For the text-containing cell, return its midpoint in [X, Y] coordinate format. 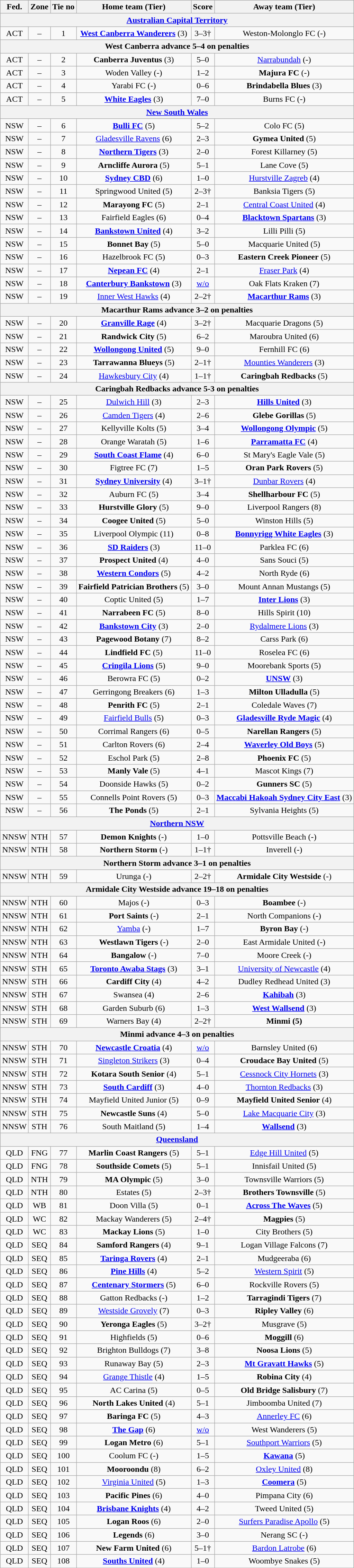
55 [64, 797]
White Eagles (3) [134, 99]
Pimpana City (6) [284, 1495]
Rydalmere Lions (3) [284, 626]
77 [64, 1153]
Northern Storm advance 3–1 on penalties [177, 863]
Camden Tigers (4) [134, 415]
Prospect United (4) [134, 560]
Glebe Gorillas (5) [284, 415]
46 [64, 679]
22 [64, 349]
MA Olympic (5) [134, 1179]
Old Bridge Salisbury (7) [284, 1390]
30 [64, 468]
4 [64, 86]
Arncliffe Aurora (5) [134, 165]
Yarabi FC (-) [134, 86]
Nerang SC (-) [284, 1535]
Wallsend (3) [284, 1126]
92 [64, 1350]
57 [64, 837]
5–1† [203, 1548]
Southport Warriors (5) [284, 1443]
58 [64, 850]
Fernhill FC (6) [284, 349]
82 [64, 1218]
Tweed United (5) [284, 1508]
Orange Waratah (5) [134, 442]
Hurstville Glory (5) [134, 507]
62 [64, 929]
Tarrawanna Blueys (5) [134, 362]
83 [64, 1232]
Mayfield United Senior (4) [284, 1100]
25 [64, 402]
39 [64, 587]
0–1 [203, 1205]
Townsville Warriors (5) [284, 1179]
Lane Cove (5) [284, 165]
Fed. [15, 7]
Musgrave (5) [284, 1324]
96 [64, 1403]
Coolum FC (-) [134, 1456]
Queensland [177, 1140]
28 [64, 442]
Bardon Latrobe (6) [284, 1548]
Moggill (6) [284, 1337]
107 [64, 1548]
Magpies (5) [284, 1218]
Narellan Rangers (5) [284, 731]
Majos (-) [134, 903]
Narrabundah (-) [284, 60]
Caringbah Redbacks advance 5-3 on penalties [177, 389]
Mounties Wanderers (3) [284, 362]
Sylvania Heights (5) [284, 810]
65 [64, 968]
59 [64, 876]
Mackay Lions (5) [134, 1232]
Eschol Park (5) [134, 758]
Gatton Redbacks (-) [134, 1298]
City Brothers (5) [284, 1232]
Marlin Coast Rangers (5) [134, 1153]
Sydney CBD (6) [134, 178]
Doon Villa (5) [134, 1205]
Taringa Rovers (4) [134, 1258]
Pine Hills (4) [134, 1271]
Robina City (4) [284, 1377]
South Cardiff (3) [134, 1087]
Pottsville Beach (-) [284, 837]
Majura FC (-) [284, 73]
Rockville Rovers (5) [284, 1285]
Port Saints (-) [134, 916]
Coptic United (5) [134, 600]
99 [64, 1443]
87 [64, 1285]
Sans Souci (5) [284, 560]
Milton Ulladulla (5) [284, 692]
5 [64, 99]
Canberra Juventus (3) [134, 60]
Hills Spirit (10) [284, 613]
2–8 [203, 758]
81 [64, 1205]
Edge Hill United (5) [284, 1153]
Newcastle Suns (4) [134, 1113]
Connells Point Rovers (5) [134, 797]
Banksia Tigers (5) [284, 191]
Zone [39, 7]
Home team (Tier) [134, 7]
Minmi (5) [284, 1021]
89 [64, 1311]
Nepean FC (4) [134, 270]
WB [39, 1205]
Fairfield Eagles (6) [134, 218]
3–3† [203, 33]
Gunners SC (5) [284, 784]
1 [64, 33]
Roselea FC (6) [284, 652]
Minmi advance 4–3 on penalties [177, 1034]
42 [64, 626]
9 [64, 165]
38 [64, 573]
Jimboomba United (7) [284, 1403]
60 [64, 903]
Phoenix FC (5) [284, 758]
20 [64, 323]
South Coast Flame (4) [134, 455]
67 [64, 995]
Macquarie United (5) [284, 244]
78 [64, 1166]
Ripley Valley (6) [284, 1311]
Across The Waves (5) [284, 1205]
Shellharbour FC (5) [284, 494]
Tarragindi Tigers (7) [284, 1298]
Macarthur Rams (3) [284, 297]
37 [64, 560]
Cringila Lions (5) [134, 665]
Kotara South Senior (4) [134, 1074]
34 [64, 520]
Newcastle Croatia (4) [134, 1048]
Souths United (4) [134, 1561]
Westside Grovely (7) [134, 1311]
105 [64, 1522]
1–4 [203, 1126]
Springwood United (5) [134, 191]
Oak Flats Kraken (7) [284, 283]
63 [64, 942]
6 [64, 125]
Sydney University (4) [134, 481]
95 [64, 1390]
54 [64, 784]
Pacific Pines (6) [134, 1495]
98 [64, 1430]
4–1 [203, 771]
Mayfield United Junior (5) [134, 1100]
43 [64, 639]
7 [64, 138]
East Armidale United (-) [284, 942]
Yamba (-) [134, 929]
Armidale City Westside advance 19–18 on penalties [177, 889]
Moorebank Sports (5) [284, 665]
North Ryde (6) [284, 573]
Coogee United (5) [134, 520]
Macarthur Rams advance 3–2 on penalties [177, 310]
Boambee (-) [284, 903]
Blacktown Spartans (3) [284, 218]
Garden Suburb (6) [134, 1008]
Woden Valley (-) [134, 73]
61 [64, 916]
Mackay Wanderers (5) [134, 1218]
Brighton Bulldogs (7) [134, 1350]
Estates (5) [134, 1192]
3 [64, 73]
Coledale Waves (7) [284, 705]
75 [64, 1113]
Western Condors (5) [134, 573]
Pagewood Botany (7) [134, 639]
84 [64, 1245]
Gymea United (5) [284, 138]
Southside Comets (5) [134, 1166]
76 [64, 1126]
91 [64, 1337]
103 [64, 1495]
Coomera (5) [284, 1482]
Wollongong Olympic (5) [284, 428]
50 [64, 731]
73 [64, 1087]
49 [64, 718]
New South Wales [177, 112]
2–1† [203, 362]
2–4† [203, 1218]
Corrimal Rangers (6) [134, 731]
Bankstown United (4) [134, 231]
88 [64, 1298]
The Gap (6) [134, 1430]
Hazelbrook FC (5) [134, 257]
Fraser Park (4) [284, 270]
8–0 [203, 613]
Northern NSW [177, 824]
Liverpool Rangers (8) [284, 507]
Baringa FC (5) [134, 1416]
Swansea (4) [134, 995]
3–2 [203, 231]
Kellyville Kolts (5) [134, 428]
Inter Lions (3) [284, 600]
Weston-Molonglo FC (-) [284, 33]
45 [64, 665]
Brindabella Blues (3) [284, 86]
69 [64, 1021]
32 [64, 494]
Yeronga Eagles (5) [134, 1324]
40 [64, 600]
3–1 [203, 968]
Brisbane Knights (4) [134, 1508]
Forest Killarney (5) [284, 152]
UNSW (3) [284, 679]
Brothers Townsville (5) [284, 1192]
Lake Macquarie City (3) [284, 1113]
Maccabi Hakoah Sydney City East (3) [284, 797]
41 [64, 613]
12 [64, 205]
10 [64, 178]
56 [64, 810]
85 [64, 1258]
3–8 [203, 1350]
4–3 [203, 1416]
79 [64, 1179]
Macquarie Dragons (5) [284, 323]
Westlawn Tigers (-) [134, 942]
66 [64, 981]
19 [64, 297]
Logan Village Falcons (7) [284, 1245]
Wollongong United (5) [134, 349]
Australian Capital Territory [177, 20]
31 [64, 481]
72 [64, 1074]
Dunbar Rovers (4) [284, 481]
Runaway Bay (5) [134, 1363]
8–2 [203, 639]
Narrabeen FC (5) [134, 613]
Mascot Kings (7) [284, 771]
St Mary's Eagle Vale (5) [284, 455]
8 [64, 152]
Byron Bay (-) [284, 929]
Oran Park Rovers (5) [284, 468]
Centenary Stormers (5) [134, 1285]
Logan Roos (6) [134, 1522]
Western Spirit (5) [284, 1271]
Gladesville Ravens (6) [134, 138]
AC Carina (5) [134, 1390]
The Ponds (5) [134, 810]
3–1† [203, 481]
Mt Gravatt Hawks (5) [284, 1363]
Winston Hills (5) [284, 520]
Manly Vale (5) [134, 771]
Caringbah Redbacks (5) [284, 375]
Burns FC (-) [284, 99]
47 [64, 692]
Bankstown City (3) [134, 626]
36 [64, 547]
29 [64, 455]
26 [64, 415]
Gladesville Ryde Magic (4) [284, 718]
68 [64, 1008]
Fairfield Patrician Brothers (5) [134, 587]
Inverell (-) [284, 850]
33 [64, 507]
Croudace Bay United (5) [284, 1061]
West Wanderers (5) [284, 1430]
Logan Metro (6) [134, 1443]
Moore Creek (-) [284, 955]
Northern Tigers (3) [134, 152]
Oxley United (8) [284, 1469]
Eastern Creek Pioneer (5) [284, 257]
Fairfield Bulls (5) [134, 718]
Parklea FC (6) [284, 547]
Hills United (3) [284, 402]
Dudley Redhead United (3) [284, 981]
70 [64, 1048]
Figtree FC (7) [134, 468]
Kawana (5) [284, 1456]
93 [64, 1363]
Randwick City (5) [134, 336]
Samford Rangers (4) [134, 1245]
Mooroondu (8) [134, 1469]
University of Newcastle (4) [284, 968]
Colo FC (5) [284, 125]
53 [64, 771]
SD Raiders (3) [134, 547]
Grange Thistle (4) [134, 1377]
West Canberra Wanderers (3) [134, 33]
Northern Storm (-) [134, 850]
51 [64, 744]
North Companions (-) [284, 916]
Annerley FC (6) [284, 1416]
101 [64, 1469]
27 [64, 428]
Parramatta FC (4) [284, 442]
Marayong FC (5) [134, 205]
Highfields (5) [134, 1337]
15 [64, 244]
86 [64, 1271]
Score [203, 7]
2 [64, 60]
24 [64, 375]
Surfers Paradise Apollo (5) [284, 1522]
Urunga (-) [134, 876]
Singleton Strikers (3) [134, 1061]
Woombye Snakes (5) [284, 1561]
Waverley Old Boys (5) [284, 744]
West Canberra advance 5–4 on penalties [177, 46]
South Maitland (5) [134, 1126]
90 [64, 1324]
100 [64, 1456]
Carlton Rovers (6) [134, 744]
Maroubra United (6) [284, 336]
11 [64, 191]
64 [64, 955]
71 [64, 1061]
94 [64, 1377]
Granville Rage (4) [134, 323]
Lindfield FC (5) [134, 652]
Gerringong Breakers (6) [134, 692]
Inner West Hawks (4) [134, 297]
Cessnock City Hornets (3) [284, 1074]
Cardiff City (4) [134, 981]
9–1 [203, 1245]
44 [64, 652]
Mudgeeraba (6) [284, 1258]
Thornton Redbacks (3) [284, 1087]
13 [64, 218]
16 [64, 257]
West Wallsend (3) [284, 1008]
Auburn FC (5) [134, 494]
Virginia United (5) [134, 1482]
2–4 [203, 744]
Away team (Tier) [284, 7]
Liverpool Olympic (11) [134, 534]
Bulli FC (5) [134, 125]
17 [64, 270]
Noosa Lions (5) [284, 1350]
35 [64, 534]
0–9 [203, 1100]
52 [64, 758]
New Farm United (6) [134, 1548]
Hurstville Zagreb (4) [284, 178]
21 [64, 336]
108 [64, 1561]
Barnsley United (6) [284, 1048]
Dulwich Hill (3) [134, 402]
0–8 [203, 534]
North Lakes United (4) [134, 1403]
80 [64, 1192]
Central Coast United (4) [284, 205]
Armidale City Westside (-) [284, 876]
Doonside Hawks (5) [134, 784]
Mount Annan Mustangs (5) [284, 587]
104 [64, 1508]
Canterbury Bankstown (3) [134, 283]
48 [64, 705]
Demon Knights (-) [134, 837]
106 [64, 1535]
1–6 [203, 442]
Berowra FC (5) [134, 679]
Lilli Pilli (5) [284, 231]
Legends (6) [134, 1535]
Bonnet Bay (5) [134, 244]
Warners Bay (4) [134, 1021]
Innisfail United (5) [284, 1166]
Toronto Awaba Stags (3) [134, 968]
Bonnyrigg White Eagles (3) [284, 534]
18 [64, 283]
Carss Park (6) [284, 639]
Hawkesbury City (4) [134, 375]
102 [64, 1482]
97 [64, 1416]
14 [64, 231]
Tie no [64, 7]
Kahibah (3) [284, 995]
23 [64, 362]
74 [64, 1100]
Bangalow (-) [134, 955]
Penrith FC (5) [134, 705]
